Return (X, Y) of the center of cell containing provided text 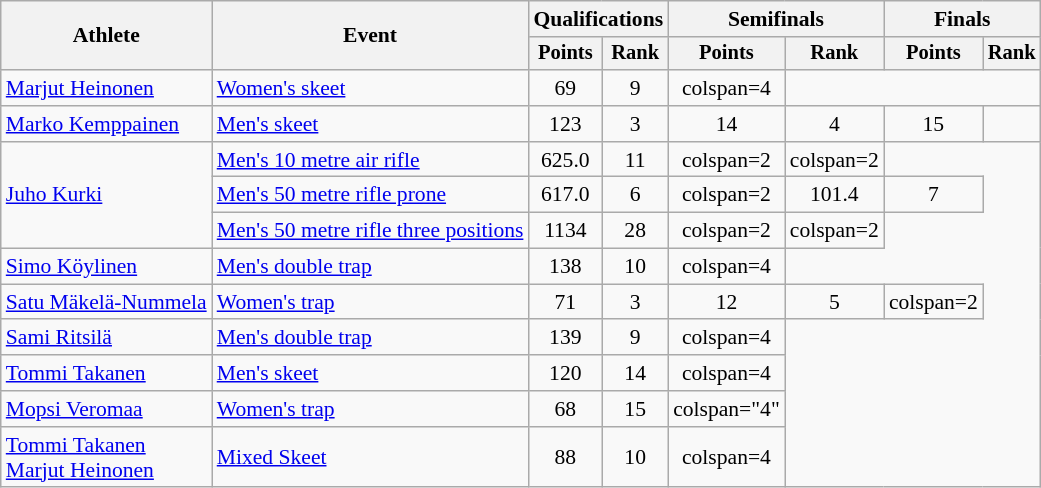
28 (635, 231)
625.0 (565, 160)
4 (834, 124)
Finals (962, 19)
138 (565, 267)
Sami Ritsilä (106, 338)
Men's 10 metre air rifle (370, 160)
88 (565, 458)
Mixed Skeet (370, 458)
Men's 50 metre rifle three positions (370, 231)
Tommi Takanen (106, 373)
11 (635, 160)
Mopsi Veromaa (106, 409)
123 (565, 124)
617.0 (565, 195)
139 (565, 338)
12 (726, 302)
6 (635, 195)
5 (834, 302)
Men's 50 metre rifle prone (370, 195)
68 (565, 409)
120 (565, 373)
colspan="4" (726, 409)
7 (934, 195)
Marjut Heinonen (106, 88)
71 (565, 302)
Semifinals (776, 19)
Women's skeet (370, 88)
Qualifications (598, 19)
Satu Mäkelä-Nummela (106, 302)
Marko Kemppainen (106, 124)
69 (565, 88)
101.4 (834, 195)
Tommi TakanenMarjut Heinonen (106, 458)
1134 (565, 231)
Event (370, 36)
Athlete (106, 36)
Juho Kurki (106, 196)
Simo Köylinen (106, 267)
